Locate the cell with the specified text and output its [x, y] center coordinate. 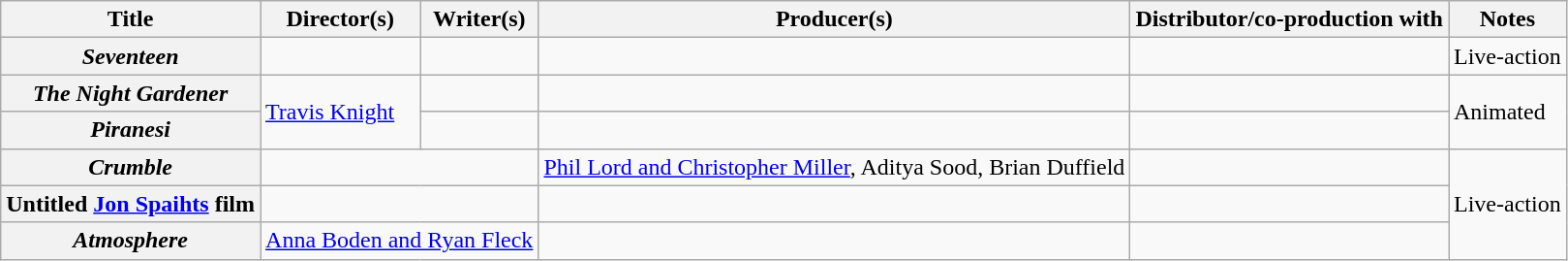
Anna Boden and Ryan Fleck [399, 241]
Animated [1508, 112]
Atmosphere [131, 241]
Seventeen [131, 56]
Writer(s) [479, 19]
Notes [1508, 19]
The Night Gardener [131, 93]
Piranesi [131, 130]
Producer(s) [835, 19]
Director(s) [341, 19]
Distributor/co-production with [1290, 19]
Title [131, 19]
Untitled Jon Spaihts film [131, 204]
Crumble [131, 167]
Travis Knight [341, 112]
Phil Lord and Christopher Miller, Aditya Sood, Brian Duffield [835, 167]
